Extract the (x, y) coordinate from the center of the cell holding the provided text.  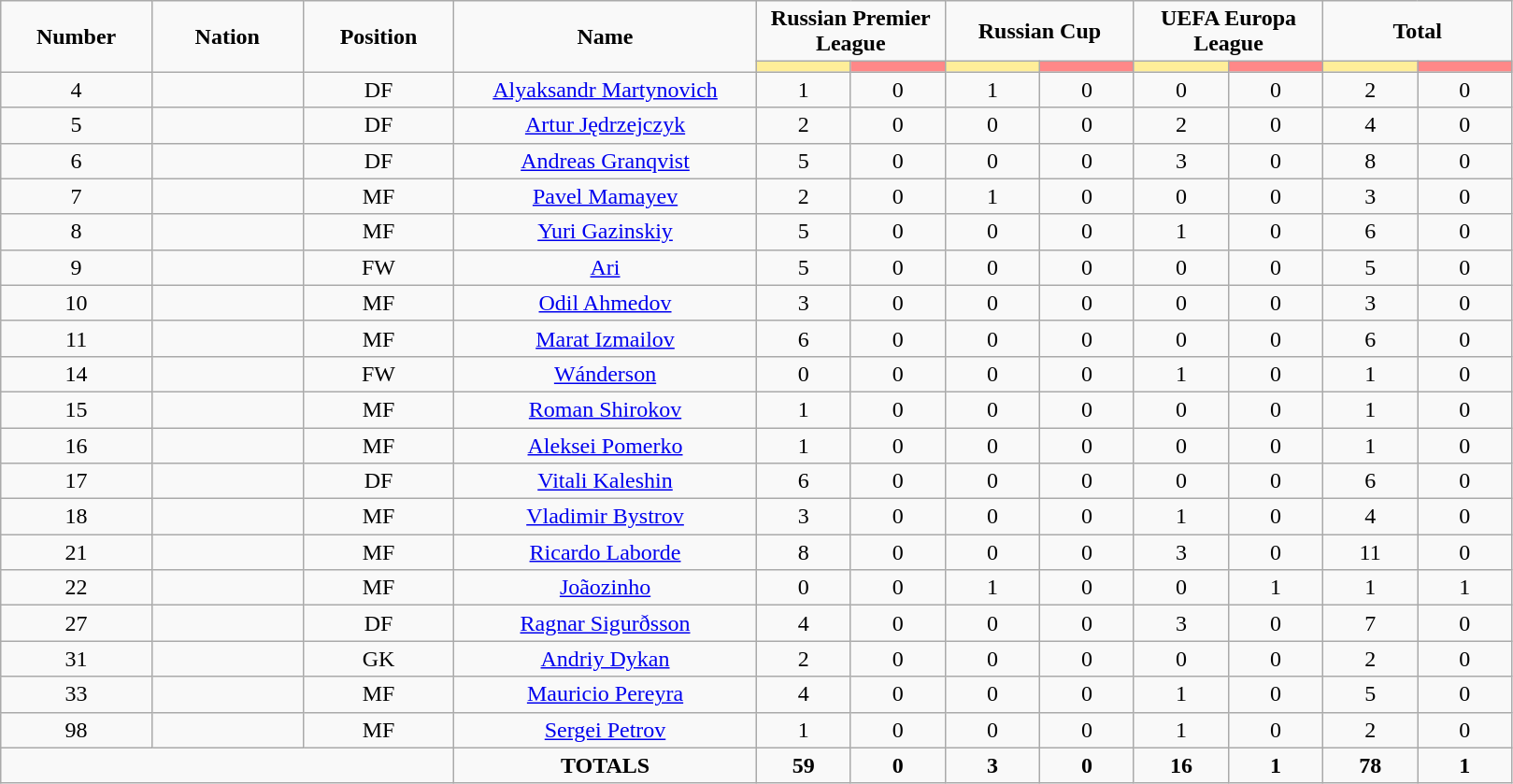
Russian Cup (1039, 32)
Odil Ahmedov (606, 303)
Nation (227, 36)
15 (77, 409)
Joãozinho (606, 588)
Pavel Mamayev (606, 196)
98 (77, 730)
22 (77, 588)
Andreas Granqvist (606, 161)
Wánderson (606, 374)
10 (77, 303)
59 (804, 765)
TOTALS (606, 765)
9 (77, 267)
Position (378, 36)
14 (77, 374)
Total (1418, 32)
Vladimir Bystrov (606, 517)
Russian Premier League (850, 32)
Alyaksandr Martynovich (606, 90)
78 (1370, 765)
27 (77, 623)
18 (77, 517)
31 (77, 659)
21 (77, 552)
Number (77, 36)
Andriy Dykan (606, 659)
UEFA Europa League (1228, 32)
Roman Shirokov (606, 409)
Ari (606, 267)
33 (77, 694)
Name (606, 36)
Aleksei Pomerko (606, 446)
Vitali Kaleshin (606, 481)
Sergei Petrov (606, 730)
GK (378, 659)
Ricardo Laborde (606, 552)
Mauricio Pereyra (606, 694)
Ragnar Sigurðsson (606, 623)
Artur Jędrzejczyk (606, 125)
Yuri Gazinskiy (606, 232)
Marat Izmailov (606, 338)
17 (77, 481)
